Search for the cell housing the specified text and yield its (X, Y) center coordinate. 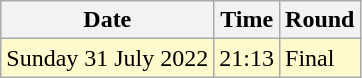
Round (320, 20)
Time (247, 20)
Sunday 31 July 2022 (108, 58)
Final (320, 58)
Date (108, 20)
21:13 (247, 58)
